Search for the cell housing the specified text and yield its (X, Y) center coordinate. 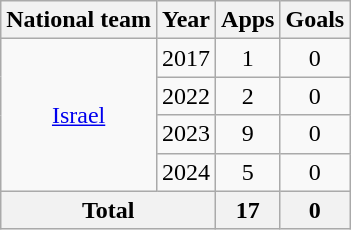
Apps (248, 20)
Year (186, 20)
9 (248, 134)
Total (108, 210)
Goals (315, 20)
2022 (186, 96)
5 (248, 172)
2 (248, 96)
National team (79, 20)
2023 (186, 134)
1 (248, 58)
2017 (186, 58)
Israel (79, 115)
2024 (186, 172)
17 (248, 210)
